Search for the cell housing the specified text and yield its (X, Y) center coordinate. 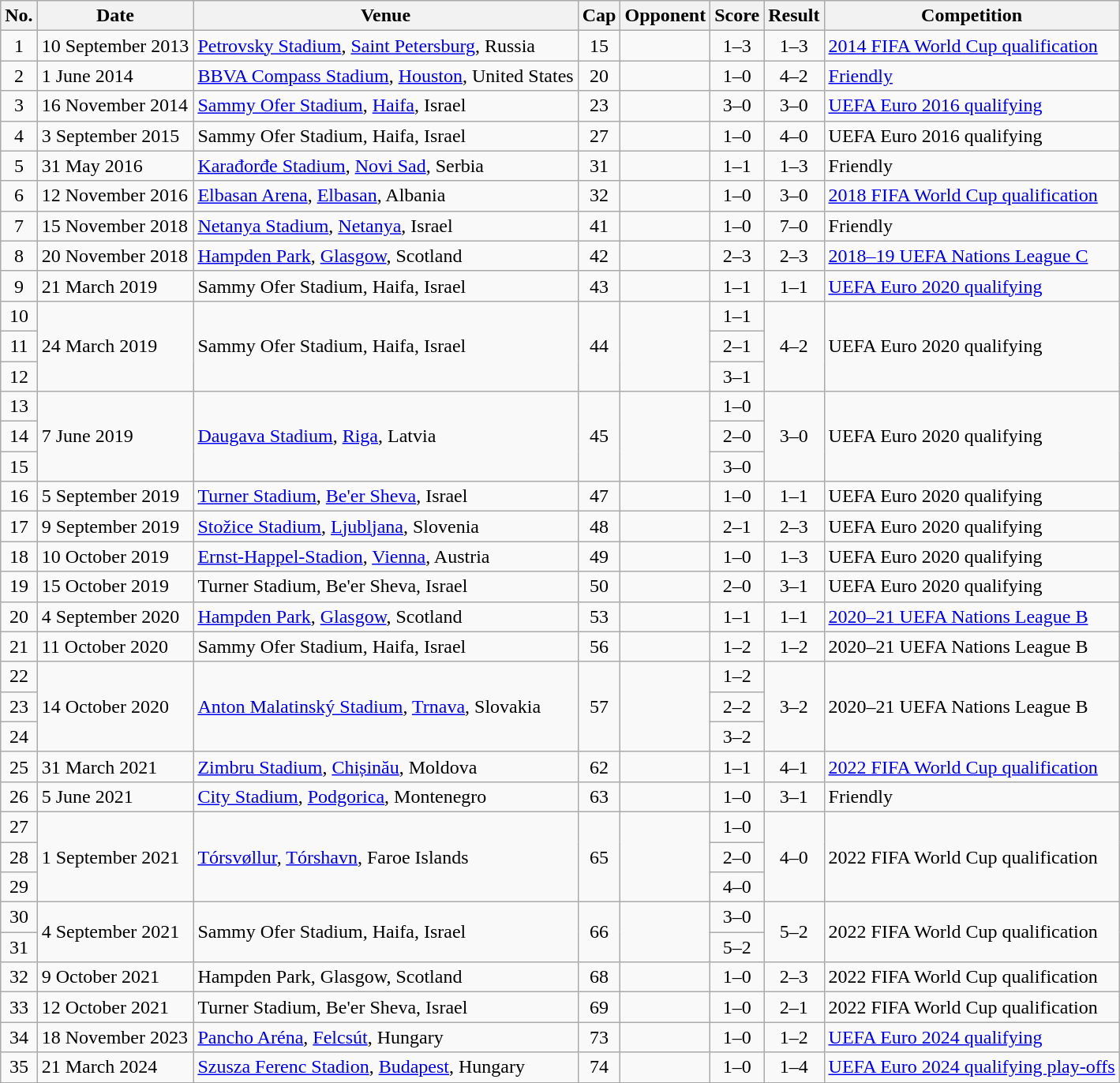
Result (794, 16)
10 October 2019 (115, 556)
12 (19, 377)
12 November 2016 (115, 196)
4 September 2020 (115, 616)
41 (599, 226)
7–0 (794, 226)
Anton Malatinský Stadium, Trnava, Slovakia (385, 706)
3 September 2015 (115, 136)
50 (599, 586)
33 (19, 1007)
21 March 2024 (115, 1067)
68 (599, 977)
15 October 2019 (115, 586)
1 September 2021 (115, 856)
UEFA Euro 2024 qualifying (972, 1037)
25 (19, 766)
21 March 2019 (115, 286)
Pancho Aréna, Felcsút, Hungary (385, 1037)
63 (599, 796)
6 (19, 196)
Netanya Stadium, Netanya, Israel (385, 226)
3 (19, 106)
57 (599, 706)
4–1 (794, 766)
20 November 2018 (115, 256)
48 (599, 527)
2–2 (737, 706)
18 November 2023 (115, 1037)
2018 FIFA World Cup qualification (972, 196)
Score (737, 16)
Opponent (665, 16)
31 May 2016 (115, 166)
Szusza Ferenc Stadion, Budapest, Hungary (385, 1067)
16 (19, 497)
35 (19, 1067)
7 (19, 226)
44 (599, 346)
15 November 2018 (115, 226)
65 (599, 856)
Tórsvøllur, Tórshavn, Faroe Islands (385, 856)
10 September 2013 (115, 46)
BBVA Compass Stadium, Houston, United States (385, 76)
Stožice Stadium, Ljubljana, Slovenia (385, 527)
10 (19, 316)
1–4 (794, 1067)
73 (599, 1037)
19 (19, 586)
21 (19, 646)
9 (19, 286)
7 June 2019 (115, 437)
No. (19, 16)
Venue (385, 16)
16 November 2014 (115, 106)
28 (19, 856)
43 (599, 286)
62 (599, 766)
17 (19, 527)
47 (599, 497)
4 September 2021 (115, 932)
Date (115, 16)
30 (19, 917)
8 (19, 256)
56 (599, 646)
11 (19, 346)
Ernst-Happel-Stadion, Vienna, Austria (385, 556)
2014 FIFA World Cup qualification (972, 46)
74 (599, 1067)
Zimbru Stadium, Chișinău, Moldova (385, 766)
1 June 2014 (115, 76)
69 (599, 1007)
City Stadium, Podgorica, Montenegro (385, 796)
31 March 2021 (115, 766)
66 (599, 932)
11 October 2020 (115, 646)
45 (599, 437)
24 March 2019 (115, 346)
Cap (599, 16)
5 (19, 166)
2018–19 UEFA Nations League C (972, 256)
49 (599, 556)
12 October 2021 (115, 1007)
26 (19, 796)
9 September 2019 (115, 527)
14 October 2020 (115, 706)
1 (19, 46)
UEFA Euro 2024 qualifying play-offs (972, 1067)
Karađorđe Stadium, Novi Sad, Serbia (385, 166)
18 (19, 556)
5 June 2021 (115, 796)
29 (19, 887)
5 September 2019 (115, 497)
13 (19, 407)
Petrovsky Stadium, Saint Petersburg, Russia (385, 46)
2 (19, 76)
34 (19, 1037)
4 (19, 136)
Elbasan Arena, Elbasan, Albania (385, 196)
53 (599, 616)
14 (19, 437)
24 (19, 736)
Daugava Stadium, Riga, Latvia (385, 437)
Competition (972, 16)
9 October 2021 (115, 977)
42 (599, 256)
22 (19, 676)
